For the text-containing cell, return its midpoint in (X, Y) coordinate format. 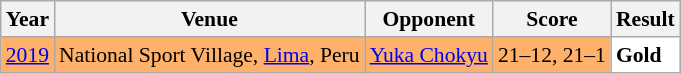
2019 (28, 55)
21–12, 21–1 (552, 55)
Yuka Chokyu (429, 55)
Gold (646, 55)
Year (28, 19)
Score (552, 19)
National Sport Village, Lima, Peru (210, 55)
Venue (210, 19)
Result (646, 19)
Opponent (429, 19)
